From the cell containing the given text, extract its center point as [X, Y] coordinate. 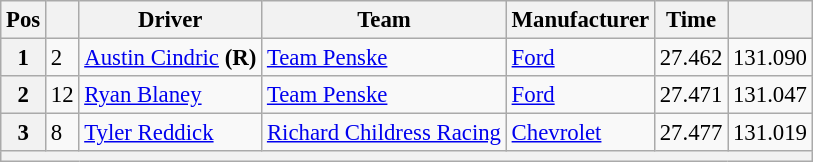
Chevrolet [580, 133]
27.477 [690, 133]
12 [62, 95]
Manufacturer [580, 20]
27.471 [690, 95]
Time [690, 20]
Richard Childress Racing [384, 133]
131.047 [770, 95]
1 [24, 58]
Austin Cindric (R) [170, 58]
3 [24, 133]
Ryan Blaney [170, 95]
8 [62, 133]
27.462 [690, 58]
Driver [170, 20]
131.019 [770, 133]
131.090 [770, 58]
Tyler Reddick [170, 133]
Team [384, 20]
Pos [24, 20]
